Extract the (x, y) coordinate from the center of the cell holding the provided text.  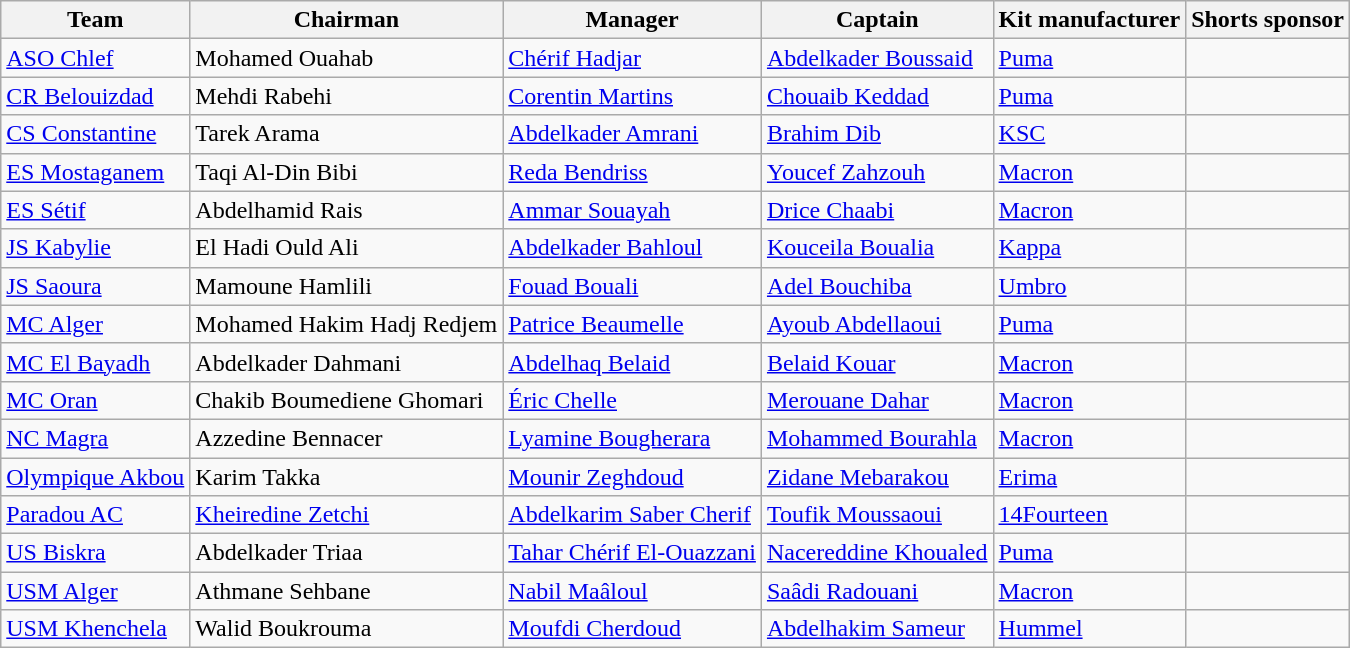
Azzedine Bennacer (346, 438)
Mehdi Rabehi (346, 96)
Erima (1090, 477)
MC Oran (96, 400)
Éric Chelle (632, 400)
Nacereddine Khoualed (877, 553)
Abdelkader Amrani (632, 134)
Ammar Souayah (632, 210)
JS Kabylie (96, 248)
Chakib Boumediene Ghomari (346, 400)
Mohammed Bourahla (877, 438)
Adel Bouchiba (877, 286)
Abdelkader Dahmani (346, 362)
Kouceila Boualia (877, 248)
Chouaib Keddad (877, 96)
Walid Boukrouma (346, 629)
Moufdi Cherdoud (632, 629)
Chérif Hadjar (632, 58)
CR Belouizdad (96, 96)
Youcef Zahzouh (877, 172)
ASO Chlef (96, 58)
Paradou AC (96, 515)
Manager (632, 20)
Umbro (1090, 286)
USM Alger (96, 591)
ES Sétif (96, 210)
ES Mostaganem (96, 172)
Chairman (346, 20)
Taqi Al-Din Bibi (346, 172)
Brahim Dib (877, 134)
Tarek Arama (346, 134)
Abdelhamid Rais (346, 210)
US Biskra (96, 553)
Reda Bendriss (632, 172)
KSC (1090, 134)
Team (96, 20)
Karim Takka (346, 477)
Merouane Dahar (877, 400)
Toufik Moussaoui (877, 515)
Mohamed Hakim Hadj Redjem (346, 324)
Mamoune Hamlili (346, 286)
Shorts sponsor (1268, 20)
Drice Chaabi (877, 210)
Saâdi Radouani (877, 591)
Abdelkader Bahloul (632, 248)
USM Khenchela (96, 629)
Belaid Kouar (877, 362)
Zidane Mebarakou (877, 477)
Lyamine Bougherara (632, 438)
MC Alger (96, 324)
Abdelkarim Saber Cherif (632, 515)
Tahar Chérif El-Ouazzani (632, 553)
Captain (877, 20)
Athmane Sehbane (346, 591)
Kit manufacturer (1090, 20)
Abdelhaq Belaid (632, 362)
Olympique Akbou (96, 477)
Hummel (1090, 629)
JS Saoura (96, 286)
Corentin Martins (632, 96)
Abdelkader Boussaid (877, 58)
Kheiredine Zetchi (346, 515)
Patrice Beaumelle (632, 324)
Abdelkader Triaa (346, 553)
Mounir Zeghdoud (632, 477)
CS Constantine (96, 134)
Mohamed Ouahab (346, 58)
MC El Bayadh (96, 362)
Nabil Maâloul (632, 591)
Abdelhakim Sameur (877, 629)
14Fourteen (1090, 515)
NC Magra (96, 438)
El Hadi Ould Ali (346, 248)
Ayoub Abdellaoui (877, 324)
Kappa (1090, 248)
Fouad Bouali (632, 286)
